Identify which cell holds the provided text, then report its (x, y) central coordinate. 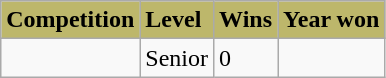
Wins (246, 20)
Level (177, 20)
Year won (332, 20)
Competition (70, 20)
Senior (177, 58)
0 (246, 58)
